For the text-containing cell, return its midpoint in (x, y) coordinate format. 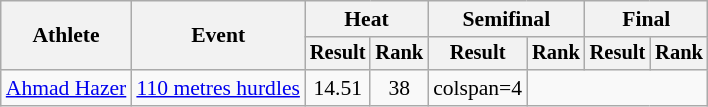
Final (646, 19)
Ahmad Hazer (66, 88)
Semifinal (506, 19)
Heat (366, 19)
Event (218, 36)
110 metres hurdles (218, 88)
colspan=4 (478, 88)
14.51 (338, 88)
Athlete (66, 36)
38 (399, 88)
